Locate the cell with the specified text and output its (x, y) center coordinate. 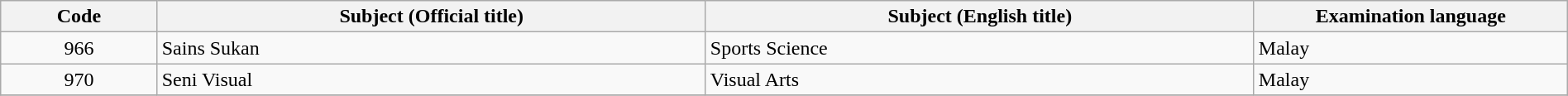
Visual Arts (979, 79)
Sains Sukan (432, 48)
Seni Visual (432, 79)
Examination language (1411, 17)
Subject (English title) (979, 17)
Subject (Official title) (432, 17)
970 (79, 79)
966 (79, 48)
Code (79, 17)
Sports Science (979, 48)
